Return the (x, y) coordinate for the center point of the cell that contains the specified text.  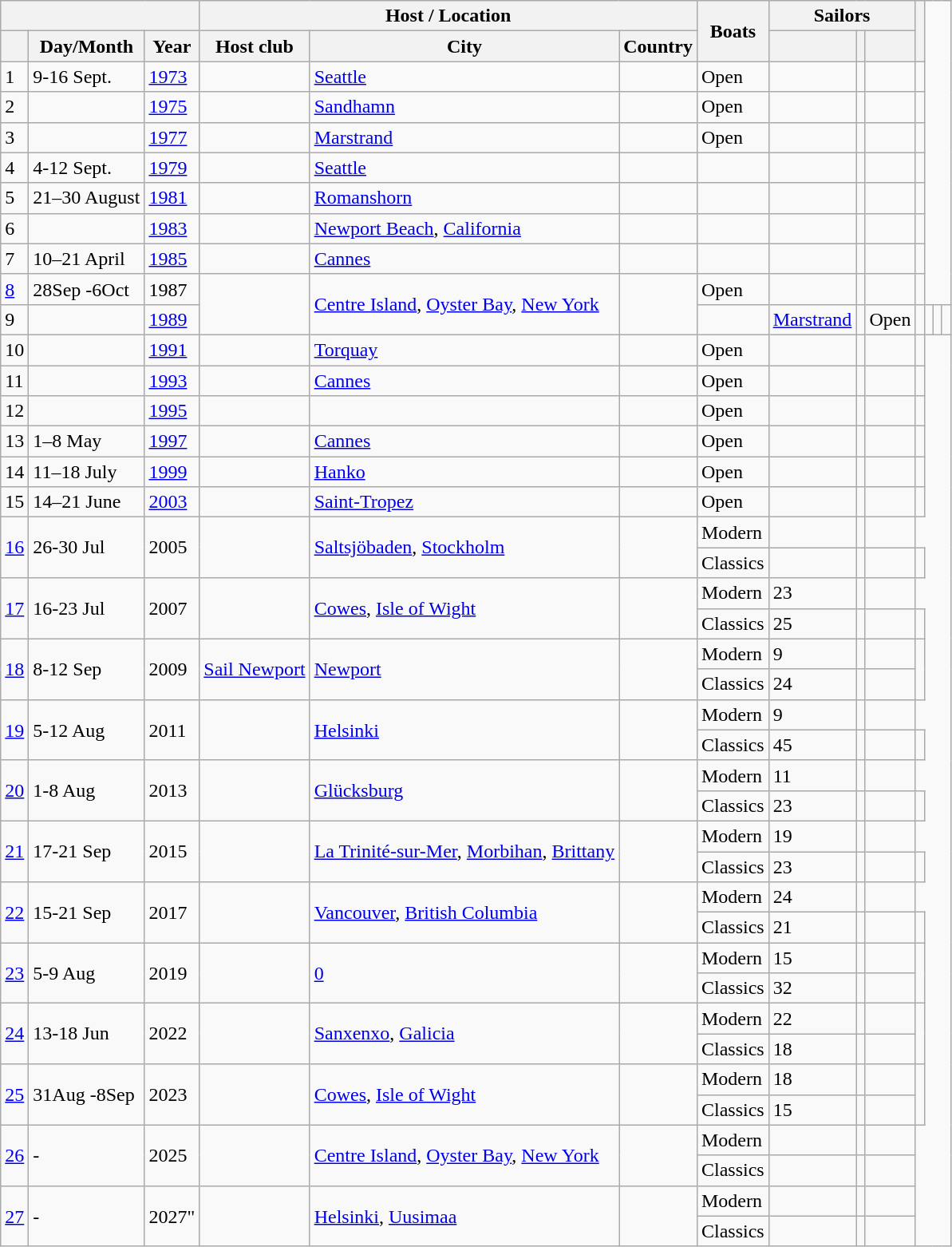
2013 (172, 790)
28Sep -6Oct (86, 289)
Helsinki, Uusimaa (464, 1216)
Helsinki (464, 730)
1-8 Aug (86, 790)
45 (812, 745)
2009 (172, 669)
2005 (172, 548)
2007 (172, 608)
1987 (172, 289)
17 (14, 608)
17-21 Sep (86, 851)
Sanxenxo, Galicia (464, 1034)
8 (14, 289)
Host club (255, 46)
10 (14, 350)
Torquay (464, 350)
Country (658, 46)
Romanshorn (464, 198)
1995 (172, 411)
11–18 July (86, 472)
2022 (172, 1034)
16-23 Jul (86, 608)
Vancouver, British Columbia (464, 912)
2 (14, 107)
26 (14, 1155)
2027" (172, 1216)
13-18 Jun (86, 1034)
1973 (172, 77)
1979 (172, 168)
Saltsjöbaden, Stockholm (464, 548)
1981 (172, 198)
2011 (172, 730)
La Trinité-sur-Mer, Morbihan, Brittany (464, 851)
Sail Newport (255, 669)
14–21 June (86, 502)
2025 (172, 1155)
Year (172, 46)
1975 (172, 107)
1989 (172, 319)
26-30 Jul (86, 548)
Day/Month (86, 46)
Host / Location (448, 16)
5-12 Aug (86, 730)
2017 (172, 912)
Boats (733, 31)
5 (14, 198)
1983 (172, 228)
Sailors (842, 16)
Glücksburg (464, 790)
20 (14, 790)
4-12 Sept. (86, 168)
27 (14, 1216)
2015 (172, 851)
12 (14, 411)
1–8 May (86, 441)
5-9 Aug (86, 973)
Sandhamn (464, 107)
10–21 April (86, 259)
1977 (172, 137)
9-16 Sept. (86, 77)
0 (464, 973)
Hanko (464, 472)
Saint-Tropez (464, 502)
1993 (172, 381)
2019 (172, 973)
6 (14, 228)
31Aug -8Sep (86, 1095)
7 (14, 259)
4 (14, 168)
14 (14, 472)
8-12 Sep (86, 669)
2023 (172, 1095)
1985 (172, 259)
Newport Beach, California (464, 228)
32 (812, 988)
Newport (464, 669)
2003 (172, 502)
21–30 August (86, 198)
13 (14, 441)
3 (14, 137)
15-21 Sep (86, 912)
City (464, 46)
1997 (172, 441)
1 (14, 77)
1991 (172, 350)
16 (14, 548)
1999 (172, 472)
